Scan for the cell matching the given text and deliver its (X, Y) coordinate at center. 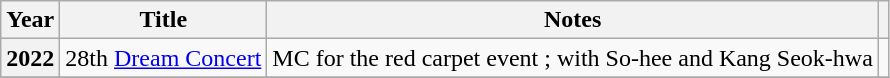
Title (164, 20)
28th Dream Concert (164, 58)
Notes (573, 20)
MC for the red carpet event ; with So-hee and Kang Seok-hwa (573, 58)
2022 (30, 58)
Year (30, 20)
